Identify which cell holds the provided text, then report its (x, y) central coordinate. 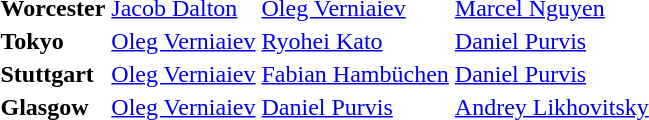
Fabian Hambüchen (355, 74)
Ryohei Kato (355, 41)
